Detect which cell encompasses the target text, then output its [x, y] center coordinate. 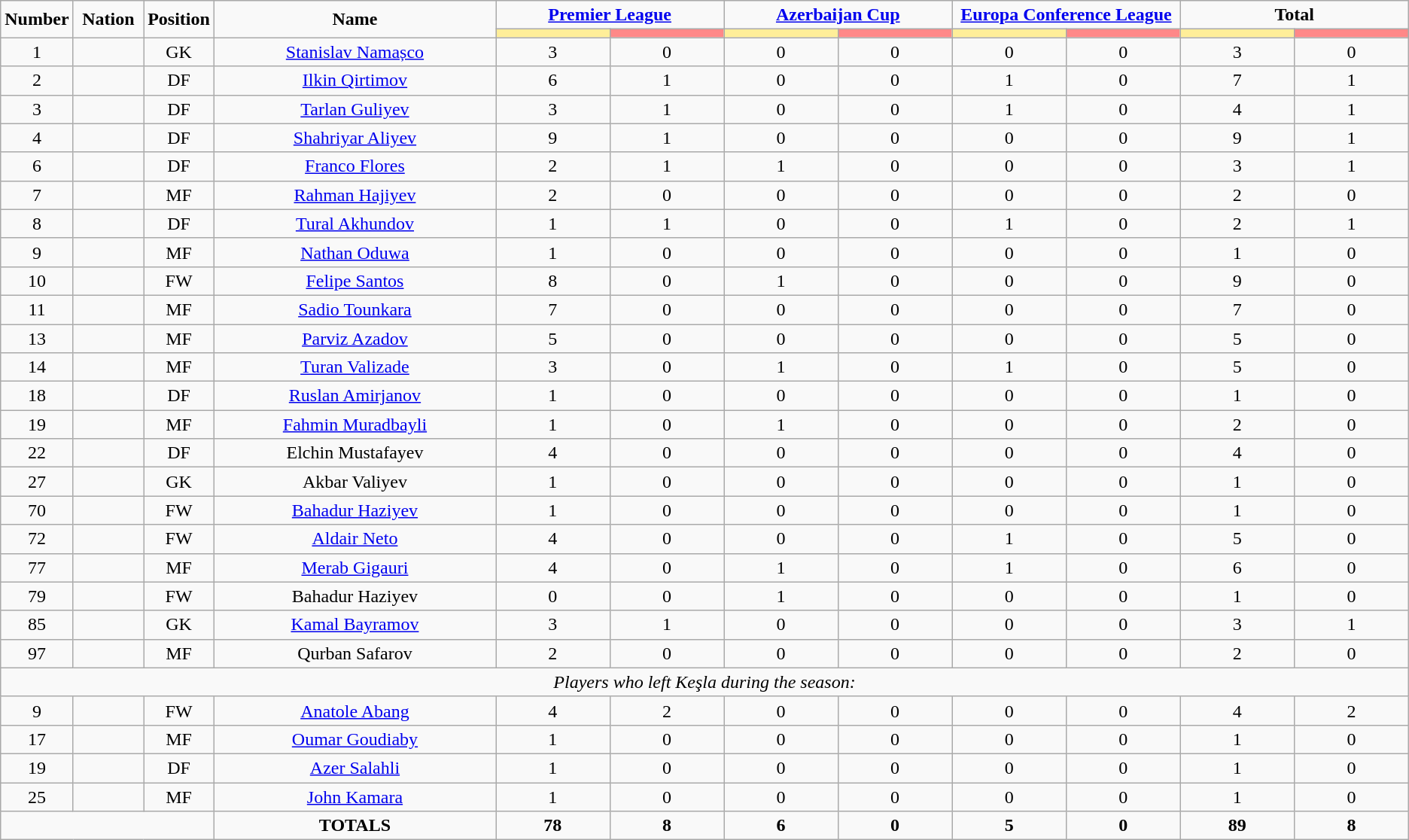
Number [37, 20]
Kamal Bayramov [355, 625]
Players who left Keşla during the season: [704, 682]
22 [37, 453]
Fahmin Muradbayli [355, 425]
Total [1295, 15]
TOTALS [355, 826]
Tural Akhundov [355, 224]
John Kamara [355, 797]
Oumar Goudiaby [355, 739]
77 [37, 568]
Nathan Oduwa [355, 252]
11 [37, 309]
Franco Flores [355, 166]
Ruslan Amirjanov [355, 396]
85 [37, 625]
Azer Salahli [355, 768]
97 [37, 653]
78 [552, 826]
10 [37, 281]
25 [37, 797]
Azerbaijan Cup [838, 15]
Qurban Safarov [355, 653]
Turan Valizade [355, 367]
Nation [108, 20]
Akbar Valiyev [355, 482]
Position [179, 20]
Merab Gigauri [355, 568]
18 [37, 396]
Tarlan Guliyev [355, 109]
Parviz Azadov [355, 338]
Premier League [610, 15]
72 [37, 539]
Europa Conference League [1066, 15]
Felipe Santos [355, 281]
Aldair Neto [355, 539]
Name [355, 20]
Rahman Hajiyev [355, 195]
Stanislav Namașco [355, 52]
Ilkin Qirtimov [355, 81]
17 [37, 739]
14 [37, 367]
27 [37, 482]
70 [37, 510]
13 [37, 338]
79 [37, 596]
Anatole Abang [355, 711]
89 [1237, 826]
Sadio Tounkara [355, 309]
Elchin Mustafayev [355, 453]
Shahriyar Aliyev [355, 138]
